Return [X, Y] of the center of cell containing provided text 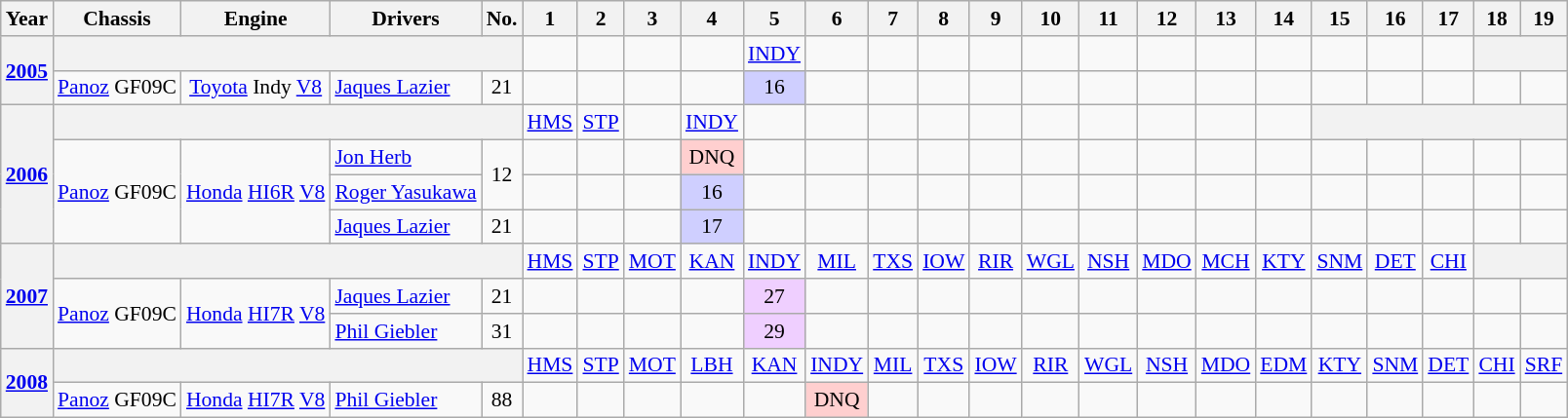
EDM [1283, 365]
15 [1340, 19]
9 [995, 19]
Engine [255, 19]
SRF [1545, 365]
3 [652, 19]
2 [601, 19]
MCH [1227, 262]
27 [774, 296]
6 [837, 19]
29 [774, 331]
4 [712, 19]
Jon Herb [406, 158]
1 [550, 19]
Year [27, 19]
Honda HI6R V8 [255, 193]
31 [502, 331]
No. [502, 19]
19 [1545, 19]
Chassis [117, 19]
2006 [27, 174]
2007 [27, 296]
18 [1496, 19]
13 [1227, 19]
2008 [27, 382]
10 [1051, 19]
11 [1108, 19]
7 [893, 19]
88 [502, 400]
5 [774, 19]
14 [1283, 19]
Drivers [406, 19]
Roger Yasukawa [406, 192]
LBH [712, 365]
8 [944, 19]
Toyota Indy V8 [255, 88]
2005 [27, 70]
